Determine the (x, y) coordinate at the center of the cell enclosing the given text.  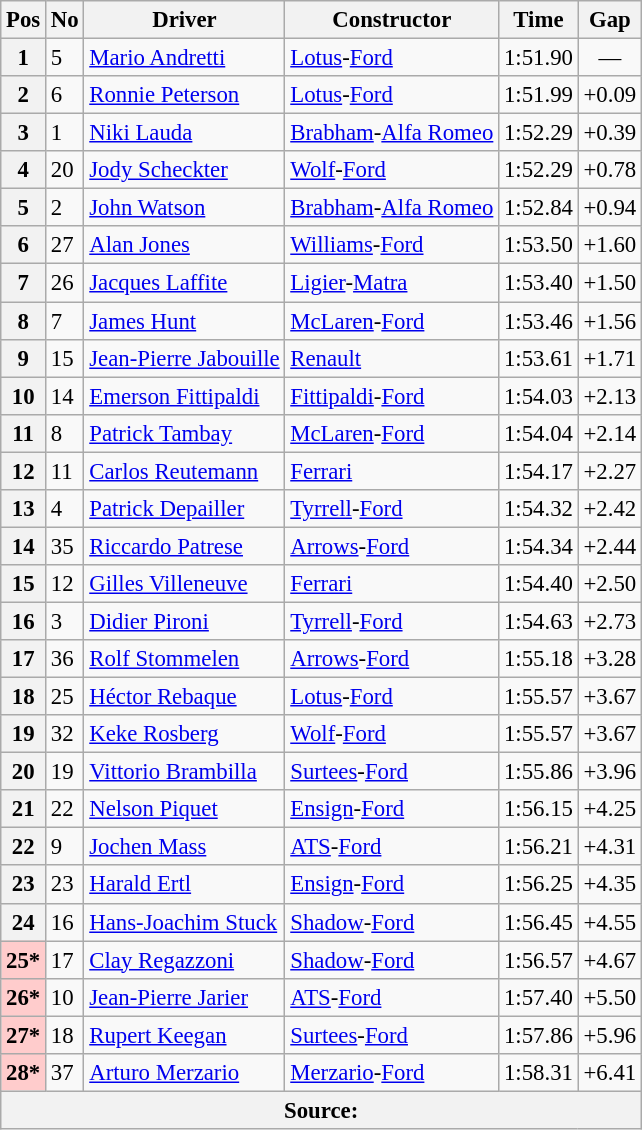
Gilles Villeneuve (184, 584)
1:54.34 (539, 546)
James Hunt (184, 321)
27 (65, 245)
1:56.57 (539, 960)
26* (24, 997)
+2.42 (610, 509)
1:56.21 (539, 847)
Fittipaldi-Ford (392, 396)
Jacques Laffite (184, 283)
Héctor Rebaque (184, 697)
+2.50 (610, 584)
Jean-Pierre Jarier (184, 997)
28* (24, 1073)
Source: (322, 1110)
+2.14 (610, 433)
1:52.84 (539, 208)
35 (65, 546)
Harald Ertl (184, 885)
Pos (24, 20)
+4.55 (610, 922)
Jody Scheckter (184, 170)
13 (24, 509)
1:57.40 (539, 997)
No (65, 20)
Renault (392, 358)
37 (65, 1073)
Arturo Merzario (184, 1073)
+0.78 (610, 170)
+1.60 (610, 245)
Patrick Tambay (184, 433)
Driver (184, 20)
Niki Lauda (184, 133)
1:54.17 (539, 471)
1:54.03 (539, 396)
1:54.40 (539, 584)
+4.25 (610, 809)
25* (24, 960)
1:54.63 (539, 621)
+2.44 (610, 546)
1:56.25 (539, 885)
27* (24, 1035)
1:57.86 (539, 1035)
32 (65, 734)
1:54.04 (539, 433)
+0.39 (610, 133)
Riccardo Patrese (184, 546)
Carlos Reutemann (184, 471)
1:51.99 (539, 95)
John Watson (184, 208)
26 (65, 283)
+1.56 (610, 321)
+0.94 (610, 208)
Jochen Mass (184, 847)
+2.27 (610, 471)
1:58.31 (539, 1073)
Emerson Fittipaldi (184, 396)
+4.67 (610, 960)
Clay Regazzoni (184, 960)
25 (65, 697)
Rupert Keegan (184, 1035)
+1.71 (610, 358)
Keke Rosberg (184, 734)
1:55.86 (539, 772)
Jean-Pierre Jabouille (184, 358)
Didier Pironi (184, 621)
1:56.45 (539, 922)
1:56.15 (539, 809)
Merzario-Ford (392, 1073)
+3.96 (610, 772)
Rolf Stommelen (184, 659)
1:54.32 (539, 509)
+4.31 (610, 847)
Vittorio Brambilla (184, 772)
1:53.40 (539, 283)
1:53.61 (539, 358)
+0.09 (610, 95)
1:53.50 (539, 245)
+1.50 (610, 283)
21 (24, 809)
1:51.90 (539, 58)
36 (65, 659)
— (610, 58)
Alan Jones (184, 245)
24 (24, 922)
Nelson Piquet (184, 809)
Hans-Joachim Stuck (184, 922)
1:55.18 (539, 659)
Williams-Ford (392, 245)
+5.50 (610, 997)
+2.73 (610, 621)
+4.35 (610, 885)
Patrick Depailler (184, 509)
+2.13 (610, 396)
Gap (610, 20)
Time (539, 20)
+6.41 (610, 1073)
1:53.46 (539, 321)
Ronnie Peterson (184, 95)
Ligier-Matra (392, 283)
Constructor (392, 20)
+5.96 (610, 1035)
Mario Andretti (184, 58)
+3.28 (610, 659)
